Scan for the cell matching the given text and deliver its (X, Y) coordinate at center. 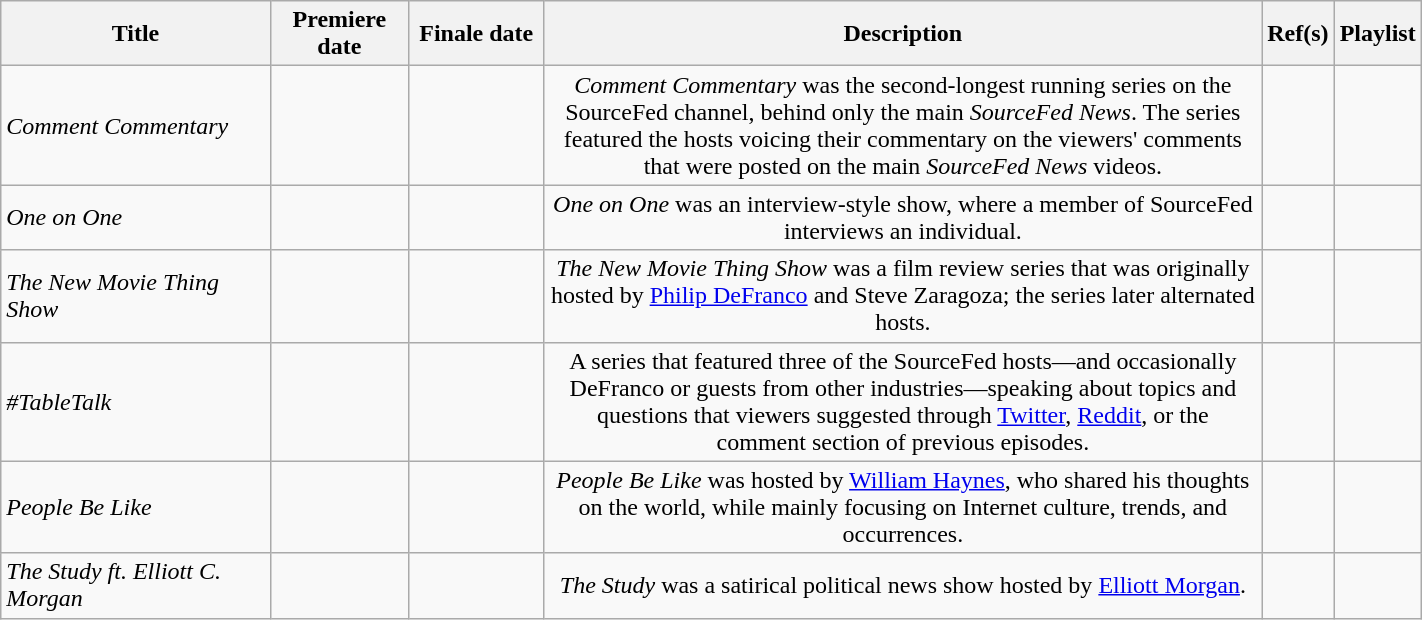
Premiere date (339, 34)
One on One (136, 218)
#TableTalk (136, 402)
The Study ft. Elliott C. Morgan (136, 586)
Finale date (476, 34)
The New Movie Thing Show (136, 296)
Playlist (1378, 34)
Title (136, 34)
One on One was an interview-style show, where a member of SourceFed interviews an individual. (903, 218)
People Be Like (136, 507)
The Study was a satirical political news show hosted by Elliott Morgan. (903, 586)
Description (903, 34)
Ref(s) (1298, 34)
Comment Commentary (136, 126)
